Find where the given text appears and provide that cell's center as (x, y) coordinate. 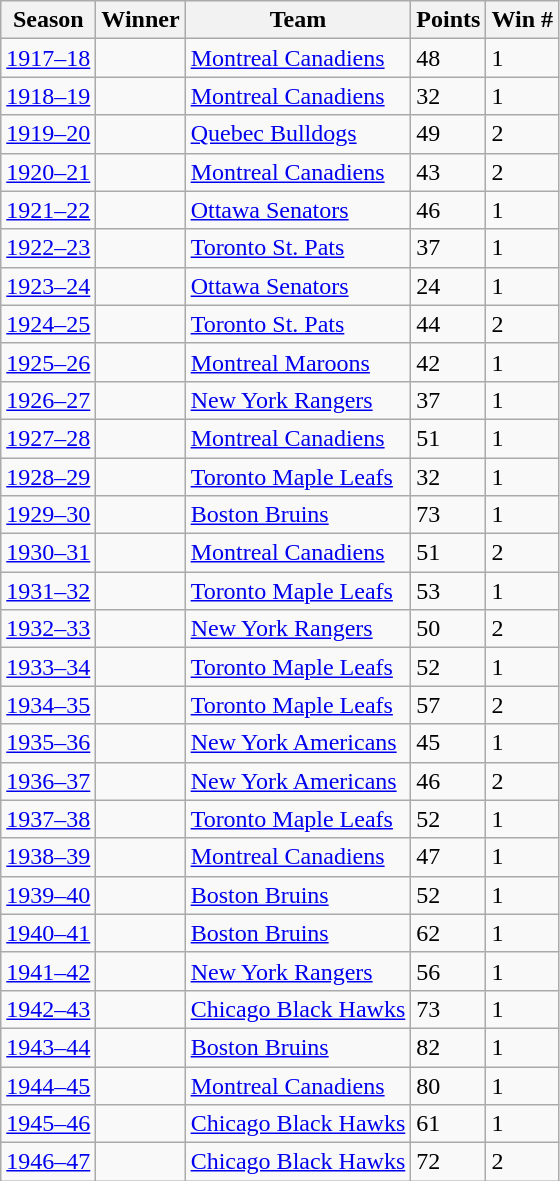
1937–38 (48, 819)
1942–43 (48, 1009)
1923–24 (48, 286)
62 (448, 933)
44 (448, 324)
57 (448, 705)
1939–40 (48, 895)
1922–23 (48, 248)
1921–22 (48, 210)
1924–25 (48, 324)
56 (448, 971)
1941–42 (48, 971)
Quebec Bulldogs (298, 134)
Points (448, 20)
1919–20 (48, 134)
1931–32 (48, 591)
1946–47 (48, 1162)
24 (448, 286)
45 (448, 743)
1930–31 (48, 553)
42 (448, 362)
1918–19 (48, 96)
1945–46 (48, 1124)
1920–21 (48, 172)
1925–26 (48, 362)
1929–30 (48, 515)
Season (48, 20)
61 (448, 1124)
48 (448, 58)
43 (448, 172)
1943–44 (48, 1047)
50 (448, 629)
49 (448, 134)
1935–36 (48, 743)
1936–37 (48, 781)
1917–18 (48, 58)
1934–35 (48, 705)
Winner (140, 20)
1933–34 (48, 667)
Win # (522, 20)
53 (448, 591)
72 (448, 1162)
1940–41 (48, 933)
82 (448, 1047)
1944–45 (48, 1085)
47 (448, 857)
1927–28 (48, 438)
1932–33 (48, 629)
1926–27 (48, 400)
1928–29 (48, 477)
Team (298, 20)
1938–39 (48, 857)
80 (448, 1085)
Montreal Maroons (298, 362)
